Scan for the cell matching the given text and deliver its [x, y] coordinate at center. 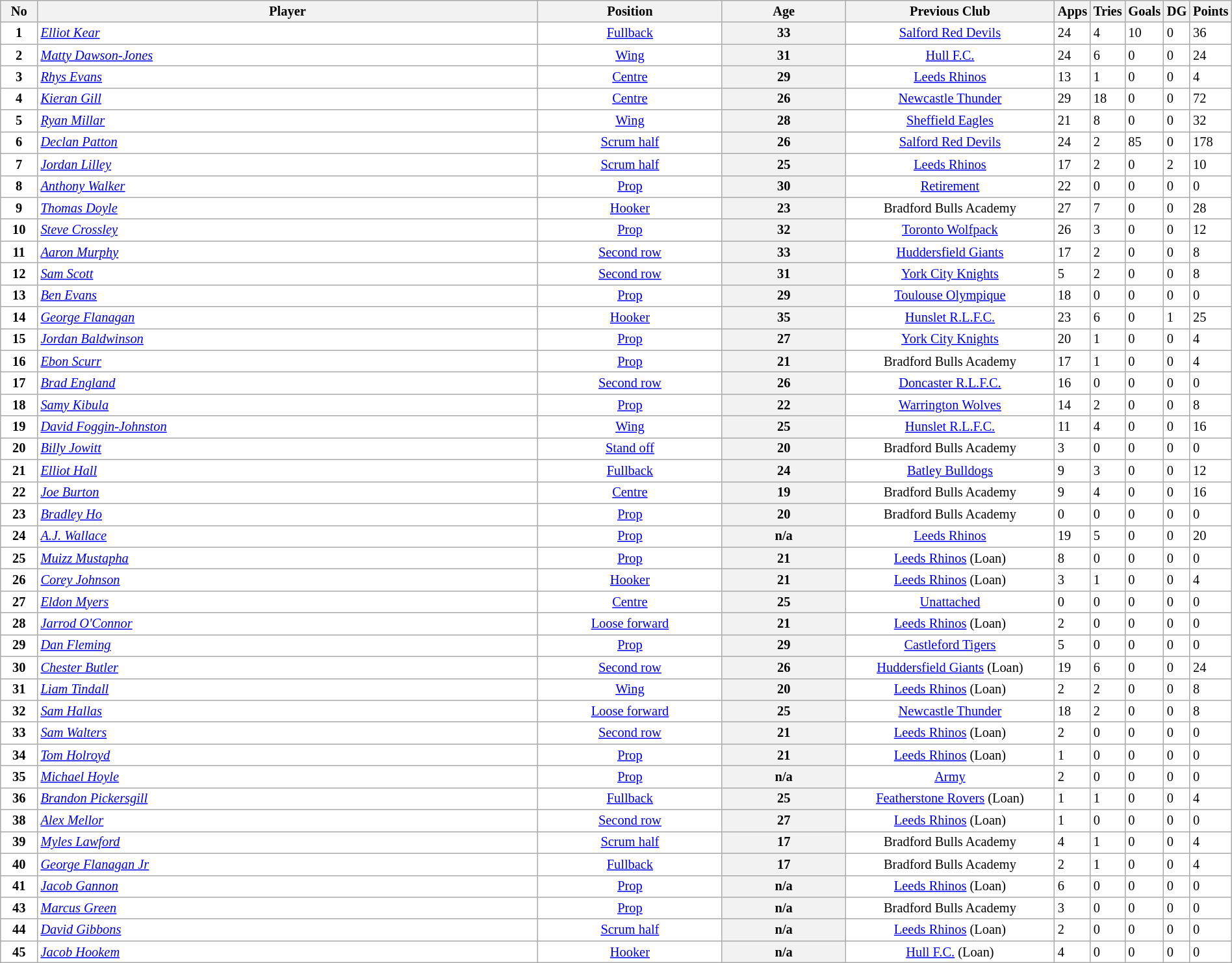
39 [19, 842]
Declan Patton [288, 142]
Ben Evans [288, 296]
Ebon Scurr [288, 361]
George Flanagan Jr [288, 864]
Hull F.C. (Loan) [950, 952]
Sam Scott [288, 274]
Brad England [288, 383]
Age [784, 11]
Army [950, 777]
Huddersfield Giants (Loan) [950, 667]
David Gibbons [288, 930]
Position [630, 11]
Jordan Baldwinson [288, 339]
Jarrod O'Connor [288, 624]
Warrington Wolves [950, 405]
Matty Dawson-Jones [288, 55]
Sam Walters [288, 733]
Goals [1144, 11]
Eldon Myers [288, 602]
Elliot Kear [288, 33]
A.J. Wallace [288, 536]
178 [1211, 142]
38 [19, 821]
Jacob Gannon [288, 886]
Elliot Hall [288, 470]
Retirement [950, 186]
Player [288, 11]
Anthony Walker [288, 186]
43 [19, 908]
DG [1177, 11]
Liam Tindall [288, 689]
72 [1211, 99]
Thomas Doyle [288, 208]
Ryan Millar [288, 121]
Toronto Wolfpack [950, 230]
Jordan Lilley [288, 164]
Muizz Mustapha [288, 558]
Toulouse Olympique [950, 296]
Michael Hoyle [288, 777]
Dan Fleming [288, 645]
Kieran Gill [288, 99]
Featherstone Rovers (Loan) [950, 799]
Apps [1072, 11]
Previous Club [950, 11]
Chester Butler [288, 667]
Corey Johnson [288, 580]
Doncaster R.L.F.C. [950, 383]
34 [19, 755]
Brandon Pickersgill [288, 799]
44 [19, 930]
Steve Crossley [288, 230]
40 [19, 864]
Billy Jowitt [288, 448]
George Flanagan [288, 318]
Bradley Ho [288, 514]
Aaron Murphy [288, 252]
85 [1144, 142]
Huddersfield Giants [950, 252]
15 [19, 339]
Myles Lawford [288, 842]
Hull F.C. [950, 55]
Alex Mellor [288, 821]
Unattached [950, 602]
45 [19, 952]
Joe Burton [288, 493]
Castleford Tigers [950, 645]
Stand off [630, 448]
Rhys Evans [288, 77]
Tries [1107, 11]
Batley Bulldogs [950, 470]
Sheffield Eagles [950, 121]
41 [19, 886]
Points [1211, 11]
No [19, 11]
Marcus Green [288, 908]
Sam Hallas [288, 711]
David Foggin-Johnston [288, 427]
Jacob Hookem [288, 952]
Tom Holroyd [288, 755]
Samy Kibula [288, 405]
